Provide the [X, Y] coordinate of the cell's center where the given text is located.  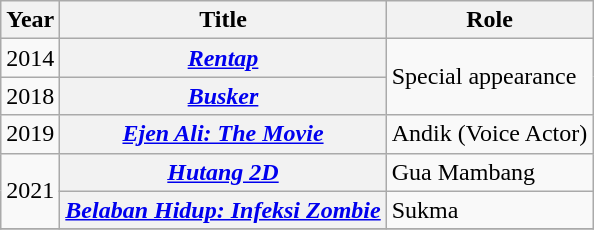
Sukma [490, 210]
Belaban Hidup: Infeksi Zombie [223, 210]
2021 [30, 191]
2018 [30, 96]
2019 [30, 134]
Gua Mambang [490, 172]
Special appearance [490, 77]
Rentap [223, 58]
Ejen Ali: The Movie [223, 134]
2014 [30, 58]
Title [223, 20]
Role [490, 20]
Hutang 2D [223, 172]
Andik (Voice Actor) [490, 134]
Year [30, 20]
Busker [223, 96]
